Determine the [x, y] coordinate at the center of the cell enclosing the given text.  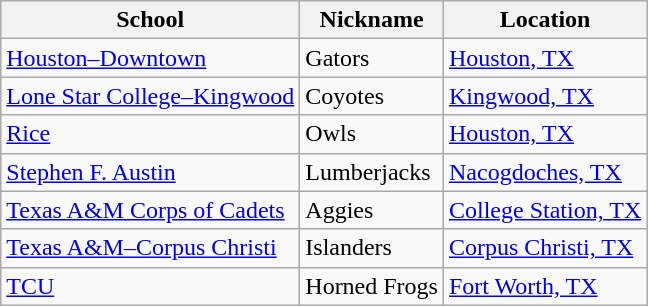
Aggies [372, 210]
Gators [372, 58]
Nacogdoches, TX [544, 172]
Texas A&M Corps of Cadets [150, 210]
Fort Worth, TX [544, 286]
Horned Frogs [372, 286]
Islanders [372, 248]
College Station, TX [544, 210]
Lone Star College–Kingwood [150, 96]
Lumberjacks [372, 172]
Corpus Christi, TX [544, 248]
School [150, 20]
Stephen F. Austin [150, 172]
Nickname [372, 20]
Texas A&M–Corpus Christi [150, 248]
Coyotes [372, 96]
Houston–Downtown [150, 58]
Kingwood, TX [544, 96]
Location [544, 20]
Rice [150, 134]
Owls [372, 134]
TCU [150, 286]
